Identify which cell holds the provided text, then report its [X, Y] central coordinate. 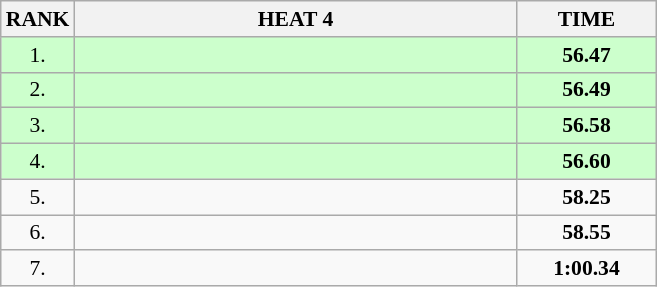
56.47 [587, 55]
56.58 [587, 126]
3. [38, 126]
56.49 [587, 90]
5. [38, 197]
2. [38, 90]
4. [38, 162]
7. [38, 269]
56.60 [587, 162]
58.55 [587, 233]
HEAT 4 [295, 19]
RANK [38, 19]
58.25 [587, 197]
TIME [587, 19]
1:00.34 [587, 269]
1. [38, 55]
6. [38, 233]
